Extract the [X, Y] coordinate from the center of the cell holding the provided text.  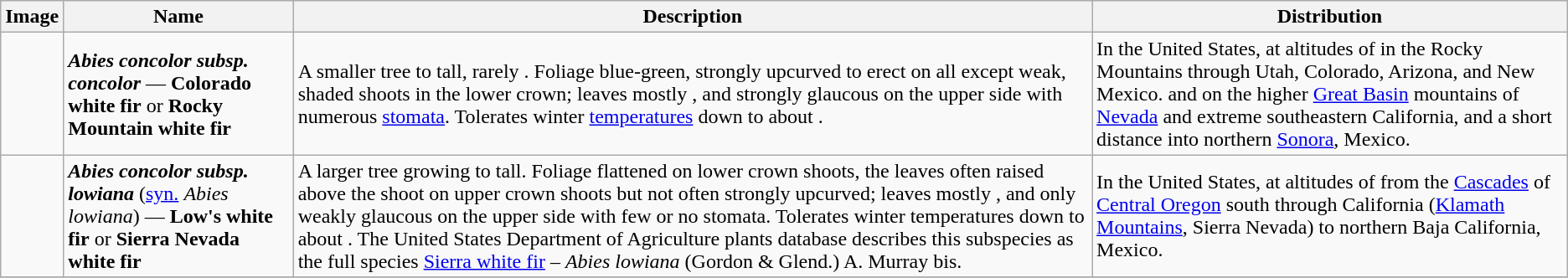
Description [692, 17]
Abies concolor subsp. concolor — Colorado white fir or Rocky Mountain white fir [178, 94]
Distribution [1330, 17]
Name [178, 17]
Image [32, 17]
Abies concolor subsp. lowiana (syn. Abies lowiana) — Low's white fir or Sierra Nevada white fir [178, 216]
